Determine the (X, Y) coordinate at the center of the cell enclosing the given text.  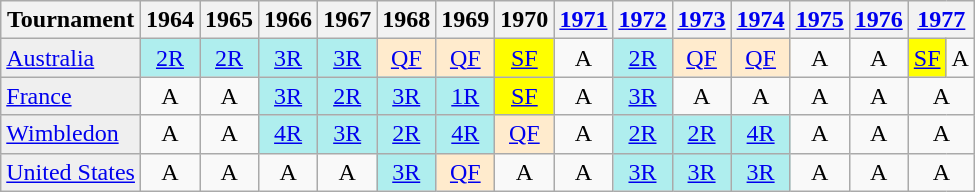
1977 (941, 20)
1968 (406, 20)
Australia (71, 58)
1975 (820, 20)
1971 (584, 20)
1976 (878, 20)
1969 (466, 20)
1965 (230, 20)
1974 (760, 20)
1970 (524, 20)
1967 (348, 20)
1R (466, 96)
Tournament (71, 20)
1966 (288, 20)
United States (71, 172)
1964 (170, 20)
France (71, 96)
Wimbledon (71, 134)
1972 (642, 20)
1973 (702, 20)
